Identify which cell holds the provided text, then report its (x, y) central coordinate. 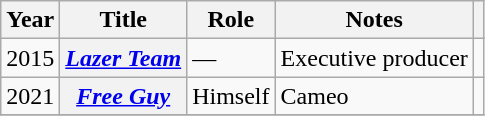
2021 (30, 96)
— (231, 58)
Role (231, 20)
Free Guy (124, 96)
Year (30, 20)
Notes (374, 20)
2015 (30, 58)
Executive producer (374, 58)
Cameo (374, 96)
Title (124, 20)
Himself (231, 96)
Lazer Team (124, 58)
